Find where the given text appears and provide that cell's center as (x, y) coordinate. 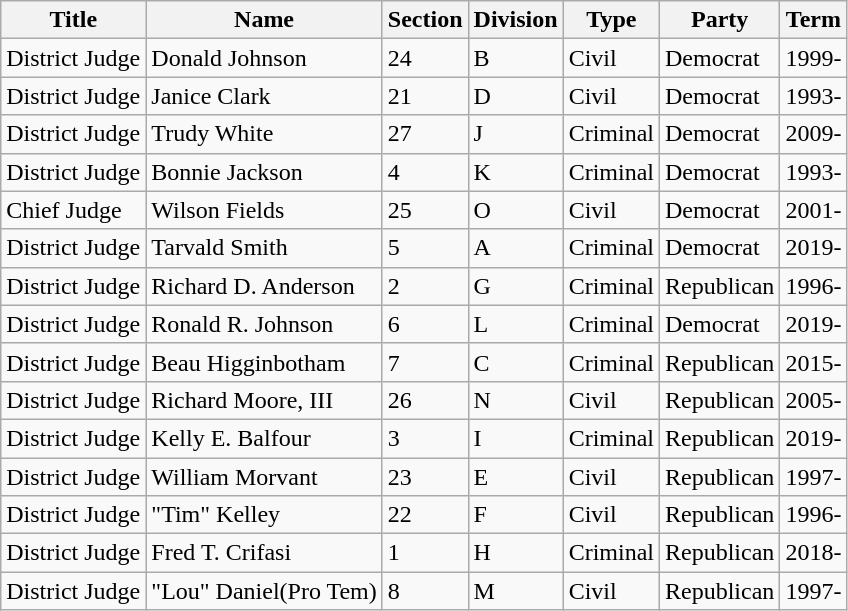
Richard Moore, III (264, 400)
"Lou" Daniel(Pro Tem) (264, 591)
26 (425, 400)
N (516, 400)
J (516, 134)
21 (425, 96)
Term (814, 20)
1999- (814, 58)
Beau Higginbotham (264, 362)
K (516, 172)
2 (425, 286)
Title (74, 20)
L (516, 324)
7 (425, 362)
Section (425, 20)
Trudy White (264, 134)
Division (516, 20)
Donald Johnson (264, 58)
24 (425, 58)
Name (264, 20)
William Morvant (264, 477)
6 (425, 324)
B (516, 58)
2001- (814, 210)
Fred T. Crifasi (264, 553)
25 (425, 210)
4 (425, 172)
Richard D. Anderson (264, 286)
Tarvald Smith (264, 248)
O (516, 210)
Bonnie Jackson (264, 172)
Wilson Fields (264, 210)
8 (425, 591)
D (516, 96)
2005- (814, 400)
2009- (814, 134)
Party (720, 20)
3 (425, 438)
Type (611, 20)
Chief Judge (74, 210)
E (516, 477)
Ronald R. Johnson (264, 324)
G (516, 286)
5 (425, 248)
"Tim" Kelley (264, 515)
Janice Clark (264, 96)
27 (425, 134)
F (516, 515)
A (516, 248)
23 (425, 477)
C (516, 362)
2018- (814, 553)
M (516, 591)
H (516, 553)
2015- (814, 362)
Kelly E. Balfour (264, 438)
22 (425, 515)
1 (425, 553)
I (516, 438)
